Identify which cell holds the provided text, then report its (x, y) central coordinate. 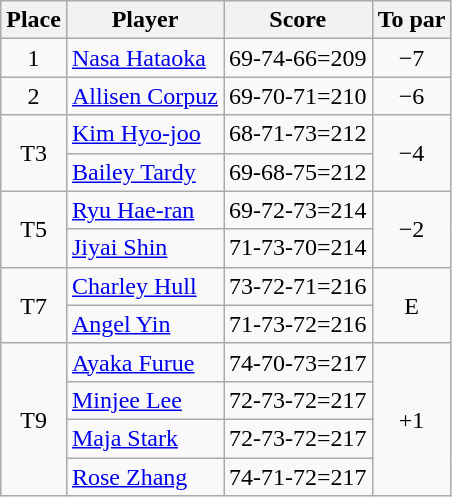
1 (34, 58)
Jiyai Shin (144, 248)
Angel Yin (144, 324)
Player (144, 20)
Kim Hyo-joo (144, 134)
69-72-73=214 (298, 210)
Charley Hull (144, 286)
69-68-75=212 (298, 172)
To par (412, 20)
Minjee Lee (144, 400)
Score (298, 20)
2 (34, 96)
T9 (34, 419)
Ayaka Furue (144, 362)
69-70-71=210 (298, 96)
Nasa Hataoka (144, 58)
Rose Zhang (144, 477)
68-71-73=212 (298, 134)
Place (34, 20)
Bailey Tardy (144, 172)
73-72-71=216 (298, 286)
−2 (412, 229)
Ryu Hae-ran (144, 210)
Maja Stark (144, 438)
T7 (34, 305)
74-71-72=217 (298, 477)
−6 (412, 96)
71-73-70=214 (298, 248)
69-74-66=209 (298, 58)
T3 (34, 153)
71-73-72=216 (298, 324)
+1 (412, 419)
74-70-73=217 (298, 362)
Allisen Corpuz (144, 96)
−7 (412, 58)
T5 (34, 229)
E (412, 305)
−4 (412, 153)
